For the text-containing cell, return its midpoint in (x, y) coordinate format. 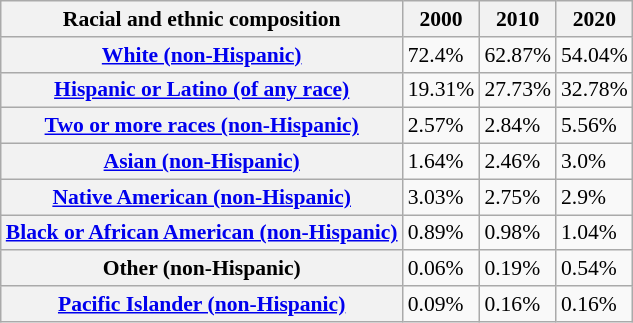
Two or more races (non-Hispanic) (202, 126)
0.89% (442, 233)
2.9% (594, 197)
2.75% (518, 197)
Racial and ethnic composition (202, 19)
Native American (non-Hispanic) (202, 197)
0.09% (442, 304)
1.64% (442, 162)
0.54% (594, 269)
54.04% (594, 55)
5.56% (594, 126)
62.87% (518, 55)
32.78% (594, 90)
Asian (non-Hispanic) (202, 162)
19.31% (442, 90)
1.04% (594, 233)
2.46% (518, 162)
2000 (442, 19)
3.03% (442, 197)
72.4% (442, 55)
2010 (518, 19)
0.19% (518, 269)
White (non-Hispanic) (202, 55)
0.98% (518, 233)
Other (non-Hispanic) (202, 269)
Black or African American (non-Hispanic) (202, 233)
2.57% (442, 126)
3.0% (594, 162)
Pacific Islander (non-Hispanic) (202, 304)
Hispanic or Latino (of any race) (202, 90)
27.73% (518, 90)
0.06% (442, 269)
2020 (594, 19)
2.84% (518, 126)
